Extract the [x, y] coordinate from the center of the cell holding the provided text.  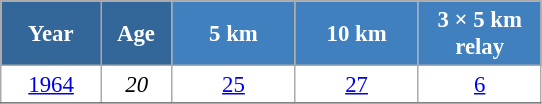
Year [52, 34]
27 [356, 85]
5 km [234, 34]
25 [234, 85]
1964 [52, 85]
10 km [356, 34]
20 [136, 85]
6 [480, 85]
Age [136, 34]
3 × 5 km relay [480, 34]
